Determine the [x, y] coordinate at the center of the cell enclosing the given text.  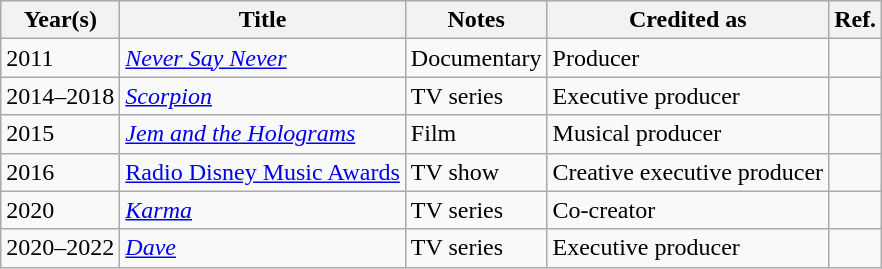
Producer [688, 58]
Dave [263, 248]
2020 [60, 210]
Scorpion [263, 96]
Musical producer [688, 134]
Ref. [856, 20]
Never Say Never [263, 58]
Creative executive producer [688, 172]
Year(s) [60, 20]
Jem and the Holograms [263, 134]
Co-creator [688, 210]
Title [263, 20]
Karma [263, 210]
2016 [60, 172]
2015 [60, 134]
Notes [476, 20]
Credited as [688, 20]
2014–2018 [60, 96]
Film [476, 134]
2020–2022 [60, 248]
2011 [60, 58]
Radio Disney Music Awards [263, 172]
TV show [476, 172]
Documentary [476, 58]
